Find where the given text appears and provide that cell's center as [x, y] coordinate. 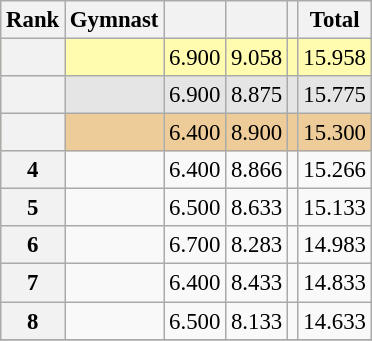
Total [334, 20]
8.133 [257, 321]
15.300 [334, 133]
6 [33, 245]
8.433 [257, 283]
15.958 [334, 58]
9.058 [257, 58]
8.900 [257, 133]
8.875 [257, 95]
Gymnast [114, 20]
4 [33, 170]
5 [33, 208]
14.983 [334, 245]
15.133 [334, 208]
8.866 [257, 170]
6.700 [195, 245]
Rank [33, 20]
8.633 [257, 208]
14.633 [334, 321]
8 [33, 321]
8.283 [257, 245]
7 [33, 283]
15.266 [334, 170]
15.775 [334, 95]
14.833 [334, 283]
